Identify which cell holds the provided text, then report its (x, y) central coordinate. 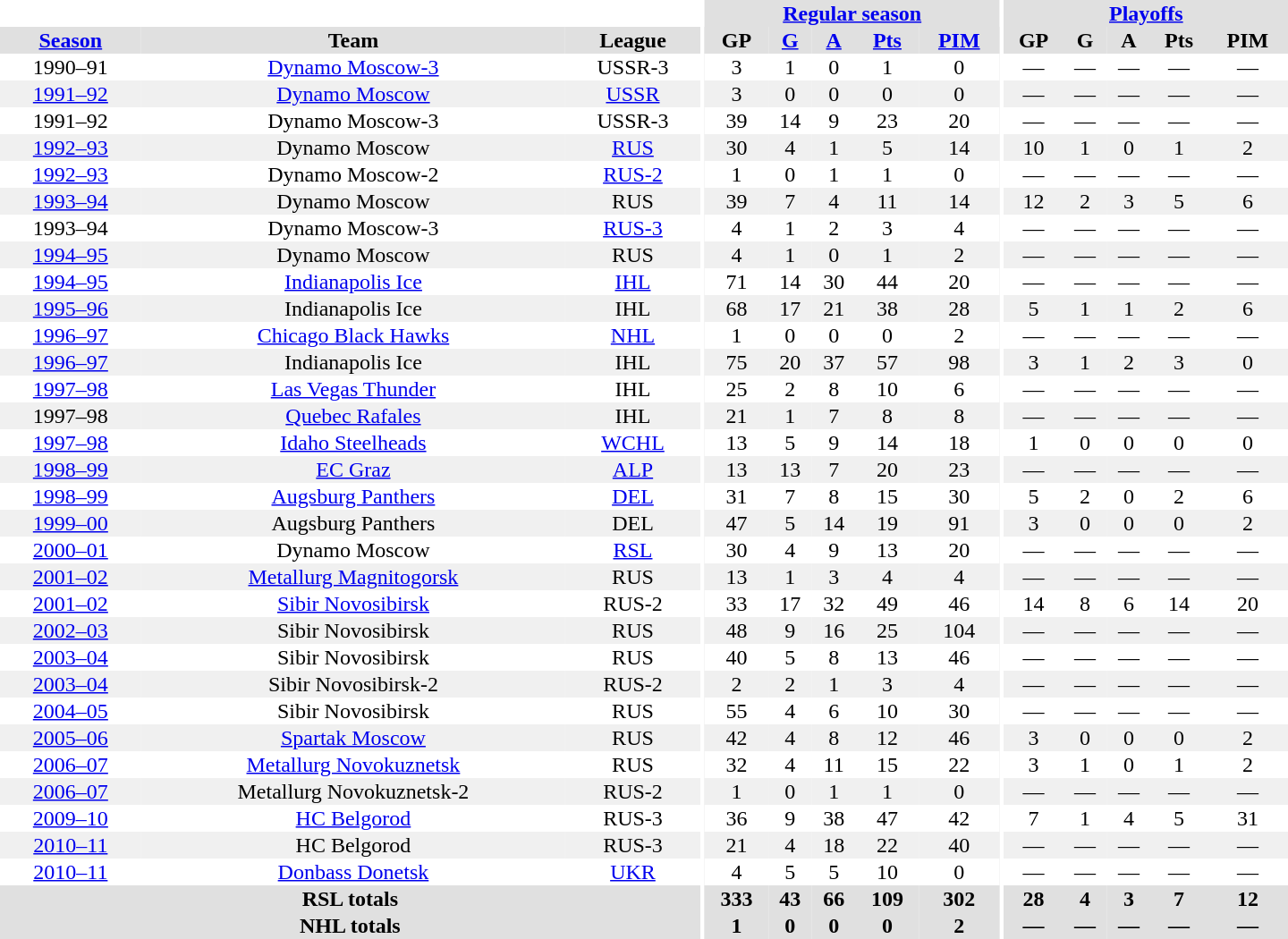
ALP (632, 469)
37 (834, 362)
1990–91 (71, 67)
EC Graz (354, 469)
68 (737, 309)
Chicago Black Hawks (354, 335)
Regular season (852, 13)
2005–06 (71, 738)
71 (737, 282)
2004–05 (71, 711)
57 (887, 362)
16 (834, 630)
Playoffs (1147, 13)
WCHL (632, 443)
Quebec Rafales (354, 416)
19 (887, 523)
Team (354, 40)
44 (887, 282)
Metallurg Novokuznetsk (354, 765)
2002–03 (71, 630)
66 (834, 899)
1995–96 (71, 309)
Season (71, 40)
33 (737, 604)
League (632, 40)
NHL (632, 335)
302 (959, 899)
2009–10 (71, 818)
48 (737, 630)
43 (791, 899)
Spartak Moscow (354, 738)
109 (887, 899)
NHL totals (351, 926)
2000–01 (71, 550)
75 (737, 362)
104 (959, 630)
Sibir Novosibirsk-2 (354, 684)
USSR (632, 94)
36 (737, 818)
Donbass Donetsk (354, 872)
Metallurg Magnitogorsk (354, 577)
333 (737, 899)
RSL (632, 550)
Metallurg Novokuznetsk-2 (354, 791)
49 (887, 604)
Dynamo Moscow-2 (354, 174)
Idaho Steelheads (354, 443)
Las Vegas Thunder (354, 389)
UKR (632, 872)
55 (737, 711)
98 (959, 362)
RSL totals (351, 899)
91 (959, 523)
1999–00 (71, 523)
